Identify which cell holds the provided text, then report its (x, y) central coordinate. 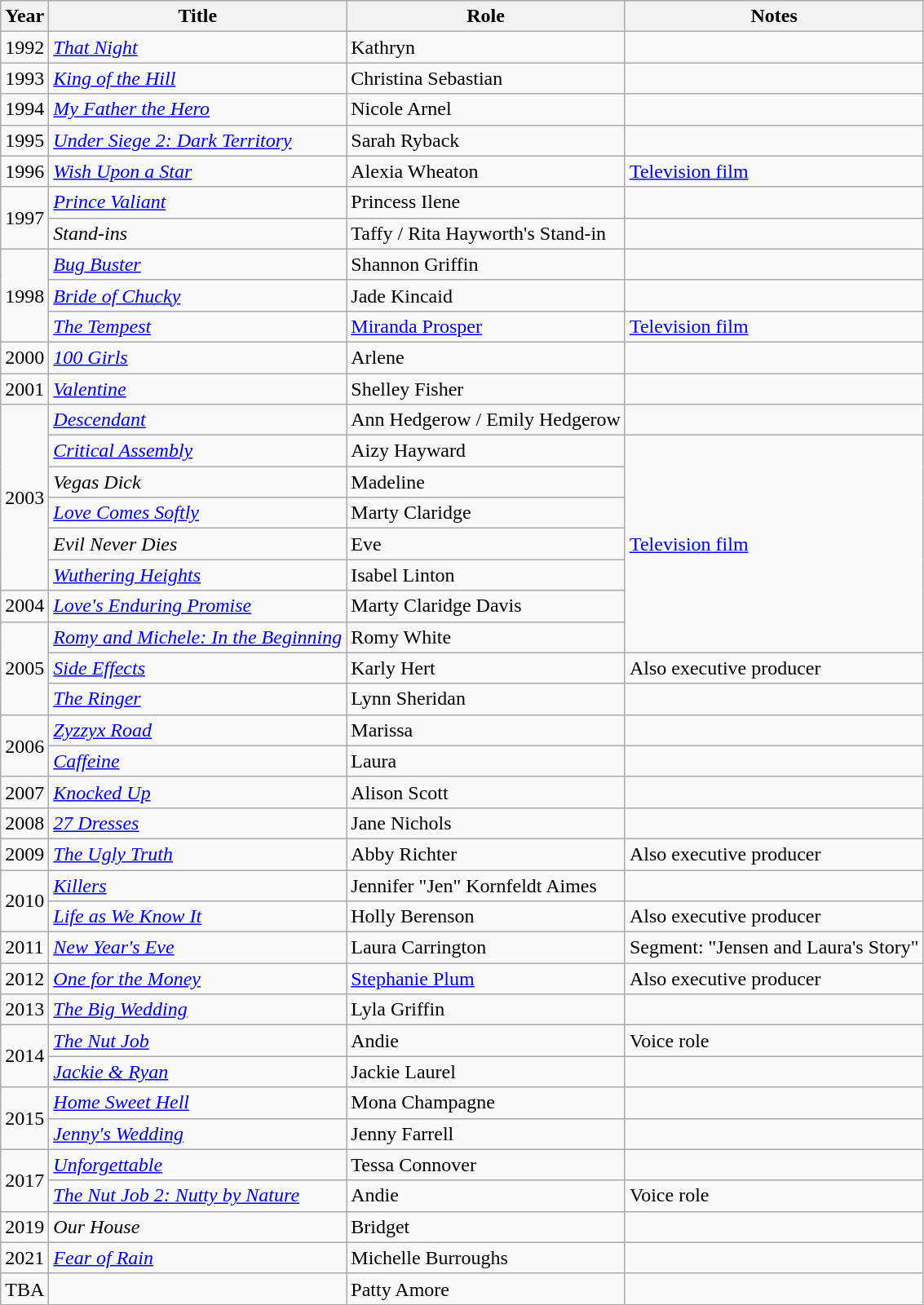
Jane Nichols (486, 823)
2006 (24, 745)
Aizy Hayward (486, 451)
Madeline (486, 482)
Lyla Griffin (486, 1010)
Role (486, 16)
Wuthering Heights (197, 575)
Bug Buster (197, 264)
2021 (24, 1258)
Princess Ilene (486, 202)
Romy White (486, 637)
Caffeine (197, 761)
1997 (24, 218)
Love's Enduring Promise (197, 606)
1998 (24, 295)
Ann Hedgerow / Emily Hedgerow (486, 420)
Alexia Wheaton (486, 171)
2019 (24, 1227)
Bride of Chucky (197, 295)
2014 (24, 1056)
Eve (486, 544)
Bridget (486, 1227)
2010 (24, 900)
Side Effects (197, 668)
Marty Claridge (486, 513)
Title (197, 16)
TBA (24, 1289)
Vegas Dick (197, 482)
Zyzzyx Road (197, 730)
Arlene (486, 357)
Taffy / Rita Hayworth's Stand-in (486, 233)
Nicole Arnel (486, 109)
Evil Never Dies (197, 544)
The Nut Job (197, 1041)
1993 (24, 78)
Jade Kincaid (486, 295)
Notes (774, 16)
2008 (24, 823)
The Ugly Truth (197, 854)
Valentine (197, 389)
Karly Hert (486, 668)
Year (24, 16)
Tessa Connover (486, 1165)
The Ringer (197, 699)
Home Sweet Hell (197, 1103)
Unforgettable (197, 1165)
2009 (24, 854)
1992 (24, 47)
Patty Amore (486, 1289)
1996 (24, 171)
Shelley Fisher (486, 389)
Miranda Prosper (486, 326)
Lynn Sheridan (486, 699)
1994 (24, 109)
2000 (24, 357)
Knocked Up (197, 792)
Wish Upon a Star (197, 171)
King of the Hill (197, 78)
Segment: "Jensen and Laura's Story" (774, 948)
2005 (24, 668)
Shannon Griffin (486, 264)
Prince Valiant (197, 202)
Jenny's Wedding (197, 1134)
Isabel Linton (486, 575)
Critical Assembly (197, 451)
Stephanie Plum (486, 979)
Marissa (486, 730)
Sarah Ryback (486, 140)
2015 (24, 1118)
Jackie & Ryan (197, 1072)
Laura Carrington (486, 948)
27 Dresses (197, 823)
1995 (24, 140)
2017 (24, 1180)
Romy and Michele: In the Beginning (197, 637)
Kathryn (486, 47)
New Year's Eve (197, 948)
Laura (486, 761)
2003 (24, 498)
Jackie Laurel (486, 1072)
2004 (24, 606)
Christina Sebastian (486, 78)
Fear of Rain (197, 1258)
Holly Berenson (486, 917)
2007 (24, 792)
One for the Money (197, 979)
Love Comes Softly (197, 513)
The Big Wedding (197, 1010)
Marty Claridge Davis (486, 606)
Killers (197, 885)
My Father the Hero (197, 109)
2001 (24, 389)
Under Siege 2: Dark Territory (197, 140)
100 Girls (197, 357)
2013 (24, 1010)
2011 (24, 948)
Jenny Farrell (486, 1134)
The Tempest (197, 326)
Stand-ins (197, 233)
Our House (197, 1227)
Abby Richter (486, 854)
Mona Champagne (486, 1103)
The Nut Job 2: Nutty by Nature (197, 1196)
Jennifer "Jen" Kornfeldt Aimes (486, 885)
Life as We Know It (197, 917)
Descendant (197, 420)
Michelle Burroughs (486, 1258)
2012 (24, 979)
Alison Scott (486, 792)
That Night (197, 47)
